Extract the (X, Y) coordinate from the center of the cell holding the provided text.  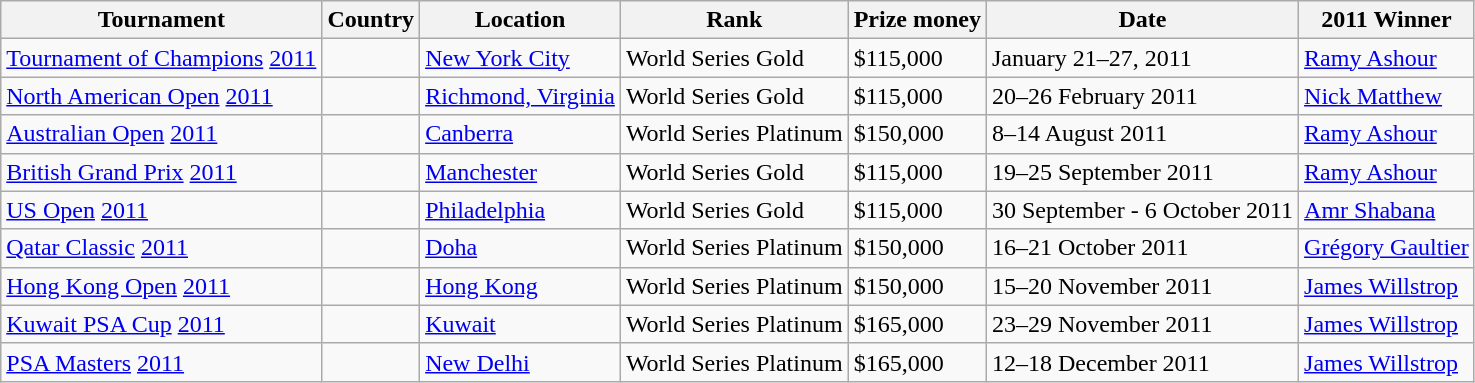
Hong Kong (520, 286)
19–25 September 2011 (1142, 172)
12–18 December 2011 (1142, 362)
16–21 October 2011 (1142, 248)
Qatar Classic 2011 (162, 248)
Richmond, Virginia (520, 96)
20–26 February 2011 (1142, 96)
Kuwait PSA Cup 2011 (162, 324)
Rank (734, 20)
Tournament (162, 20)
North American Open 2011 (162, 96)
US Open 2011 (162, 210)
New Delhi (520, 362)
Doha (520, 248)
15–20 November 2011 (1142, 286)
Tournament of Champions 2011 (162, 58)
Amr Shabana (1387, 210)
Grégory Gaultier (1387, 248)
January 21–27, 2011 (1142, 58)
Prize money (917, 20)
Manchester (520, 172)
23–29 November 2011 (1142, 324)
PSA Masters 2011 (162, 362)
Australian Open 2011 (162, 134)
30 September - 6 October 2011 (1142, 210)
8–14 August 2011 (1142, 134)
Kuwait (520, 324)
British Grand Prix 2011 (162, 172)
Hong Kong Open 2011 (162, 286)
Nick Matthew (1387, 96)
Canberra (520, 134)
Country (371, 20)
Date (1142, 20)
Philadelphia (520, 210)
Location (520, 20)
New York City (520, 58)
2011 Winner (1387, 20)
